Return the [X, Y] coordinate for the center point of the cell that contains the specified text.  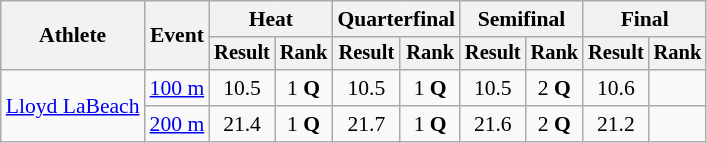
Semifinal [522, 19]
Heat [270, 19]
Lloyd LaBeach [73, 106]
21.7 [366, 124]
21.2 [616, 124]
21.4 [242, 124]
100 m [178, 88]
21.6 [493, 124]
10.6 [616, 88]
Athlete [73, 36]
Event [178, 36]
200 m [178, 124]
Final [644, 19]
Quarterfinal [396, 19]
